From the cell containing the given text, extract its center point as (X, Y) coordinate. 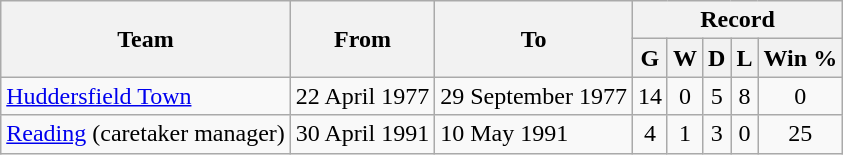
25 (800, 134)
Huddersfield Town (146, 96)
8 (744, 96)
30 April 1991 (362, 134)
L (744, 58)
10 May 1991 (534, 134)
Win % (800, 58)
Reading (caretaker manager) (146, 134)
To (534, 39)
14 (650, 96)
3 (717, 134)
5 (717, 96)
Team (146, 39)
1 (684, 134)
4 (650, 134)
From (362, 39)
W (684, 58)
22 April 1977 (362, 96)
D (717, 58)
G (650, 58)
29 September 1977 (534, 96)
Record (737, 20)
